From the cell containing the given text, extract its center point as (X, Y) coordinate. 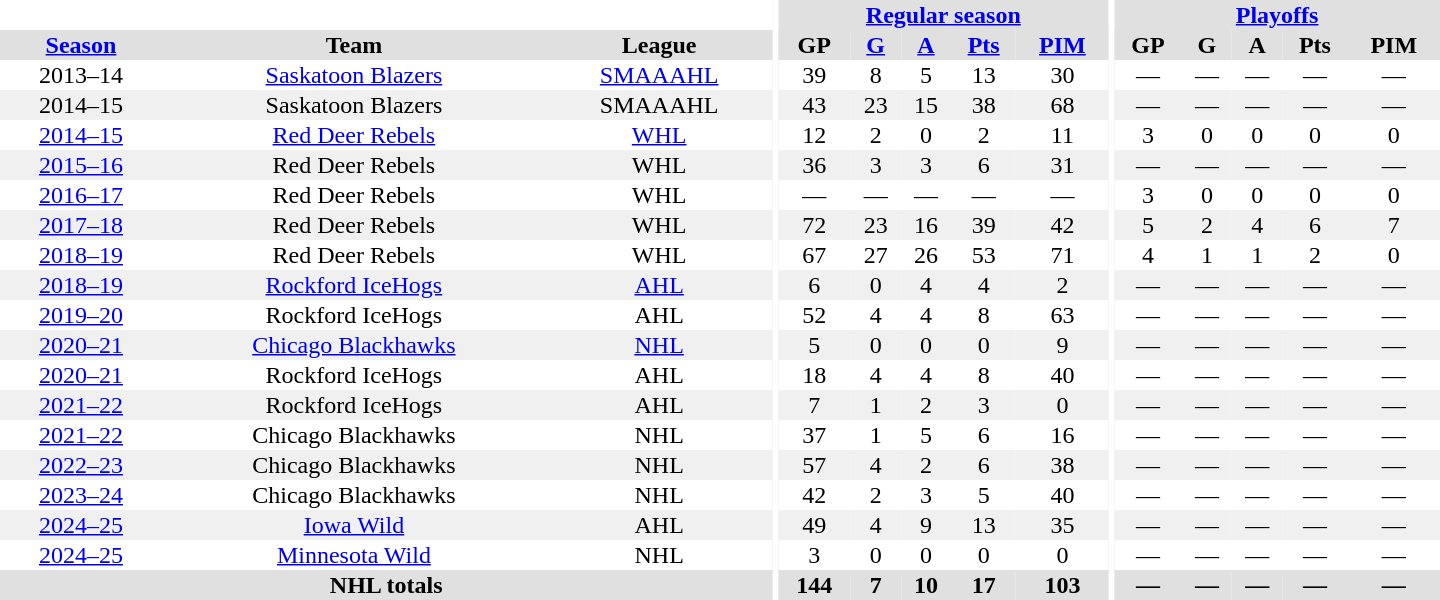
Minnesota Wild (354, 555)
30 (1062, 75)
Season (81, 45)
27 (876, 255)
2016–17 (81, 195)
144 (814, 585)
57 (814, 465)
2023–24 (81, 495)
2015–16 (81, 165)
Playoffs (1277, 15)
53 (984, 255)
37 (814, 435)
Iowa Wild (354, 525)
15 (926, 105)
17 (984, 585)
11 (1062, 135)
43 (814, 105)
2022–23 (81, 465)
26 (926, 255)
18 (814, 375)
10 (926, 585)
36 (814, 165)
67 (814, 255)
71 (1062, 255)
NHL totals (386, 585)
League (659, 45)
52 (814, 315)
2017–18 (81, 225)
Team (354, 45)
31 (1062, 165)
12 (814, 135)
103 (1062, 585)
68 (1062, 105)
2019–20 (81, 315)
2013–14 (81, 75)
49 (814, 525)
35 (1062, 525)
63 (1062, 315)
Regular season (944, 15)
72 (814, 225)
